Detect which cell encompasses the target text, then output its (X, Y) center coordinate. 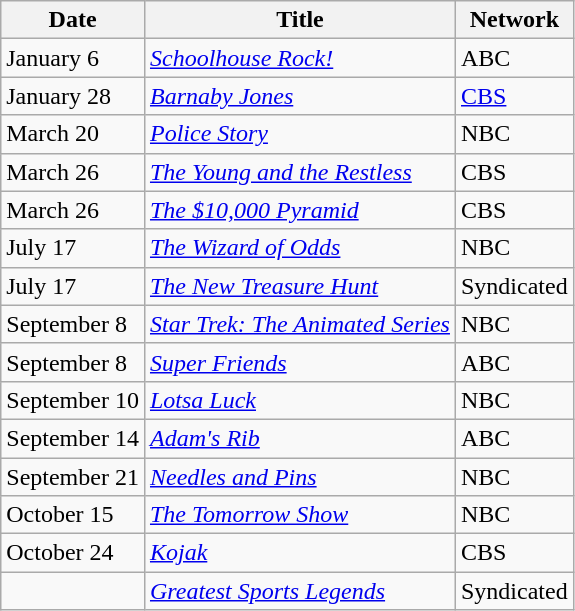
Kojak (300, 553)
Star Trek: The Animated Series (300, 324)
Network (514, 20)
October 15 (73, 515)
September 21 (73, 477)
Lotsa Luck (300, 400)
Police Story (300, 134)
The Young and the Restless (300, 172)
Adam's Rib (300, 438)
Super Friends (300, 362)
The Wizard of Odds (300, 248)
January 6 (73, 58)
The $10,000 Pyramid (300, 210)
September 14 (73, 438)
March 20 (73, 134)
The New Treasure Hunt (300, 286)
Barnaby Jones (300, 96)
Title (300, 20)
Greatest Sports Legends (300, 591)
September 10 (73, 400)
October 24 (73, 553)
Needles and Pins (300, 477)
January 28 (73, 96)
Date (73, 20)
The Tomorrow Show (300, 515)
Schoolhouse Rock! (300, 58)
